Provide the (x, y) coordinate of the cell's center where the given text is located.  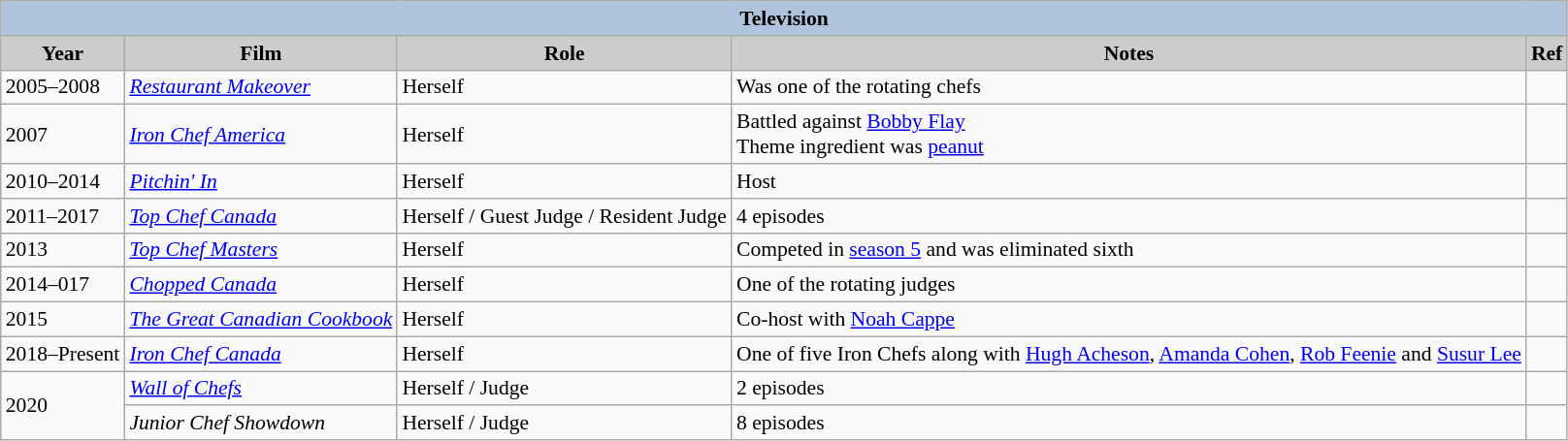
2014–017 (63, 285)
4 episodes (1129, 216)
Pitchin' In (260, 181)
8 episodes (1129, 424)
The Great Canadian Cookbook (260, 320)
Host (1129, 181)
Year (63, 53)
2010–2014 (63, 181)
Iron Chef Canada (260, 354)
Herself / Guest Judge / Resident Judge (565, 216)
2011–2017 (63, 216)
Co-host with Noah Cappe (1129, 320)
Junior Chef Showdown (260, 424)
Notes (1129, 53)
Battled against Bobby Flay Theme ingredient was peanut (1129, 134)
Competed in season 5 and was eliminated sixth (1129, 250)
2007 (63, 134)
Television (784, 18)
Top Chef Masters (260, 250)
2013 (63, 250)
Chopped Canada (260, 285)
Role (565, 53)
2020 (63, 405)
Was one of the rotating chefs (1129, 87)
Top Chef Canada (260, 216)
Ref (1547, 53)
2018–Present (63, 354)
2005–2008 (63, 87)
One of the rotating judges (1129, 285)
Film (260, 53)
Wall of Chefs (260, 389)
Restaurant Makeover (260, 87)
2015 (63, 320)
2 episodes (1129, 389)
One of five Iron Chefs along with Hugh Acheson, Amanda Cohen, Rob Feenie and Susur Lee (1129, 354)
Iron Chef America (260, 134)
